Detect which cell encompasses the target text, then output its (x, y) center coordinate. 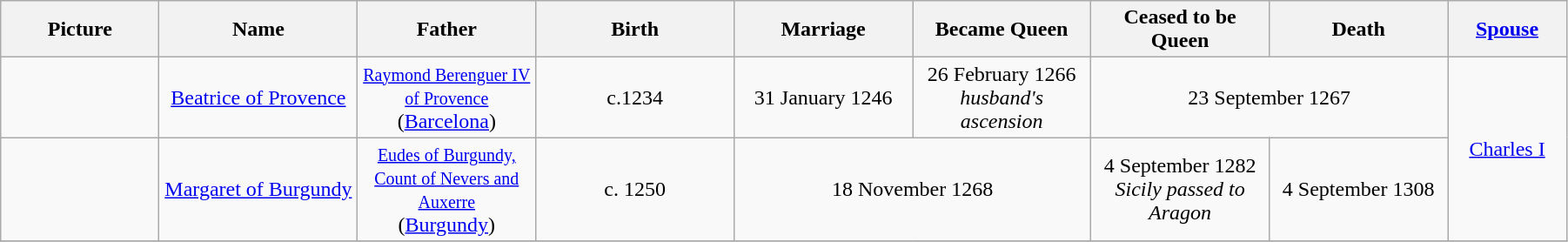
Margaret of Burgundy (258, 190)
Marriage (823, 30)
23 September 1267 (1270, 97)
Became Queen (1002, 30)
Beatrice of Provence (258, 97)
31 January 1246 (823, 97)
Birth (635, 30)
4 September 1308 (1359, 190)
Charles I (1507, 150)
Picture (80, 30)
Ceased to be Queen (1180, 30)
c. 1250 (635, 190)
Spouse (1507, 30)
c.1234 (635, 97)
Name (258, 30)
Raymond Berenguer IV of Provence (Barcelona) (447, 97)
4 September 1282Sicily passed to Aragon (1180, 190)
Father (447, 30)
Eudes of Burgundy, Count of Nevers and Auxerre (Burgundy) (447, 190)
18 November 1268 (913, 190)
Death (1359, 30)
26 February 1266husband's ascension (1002, 97)
